Determine the (X, Y) coordinate at the center of the cell enclosing the given text.  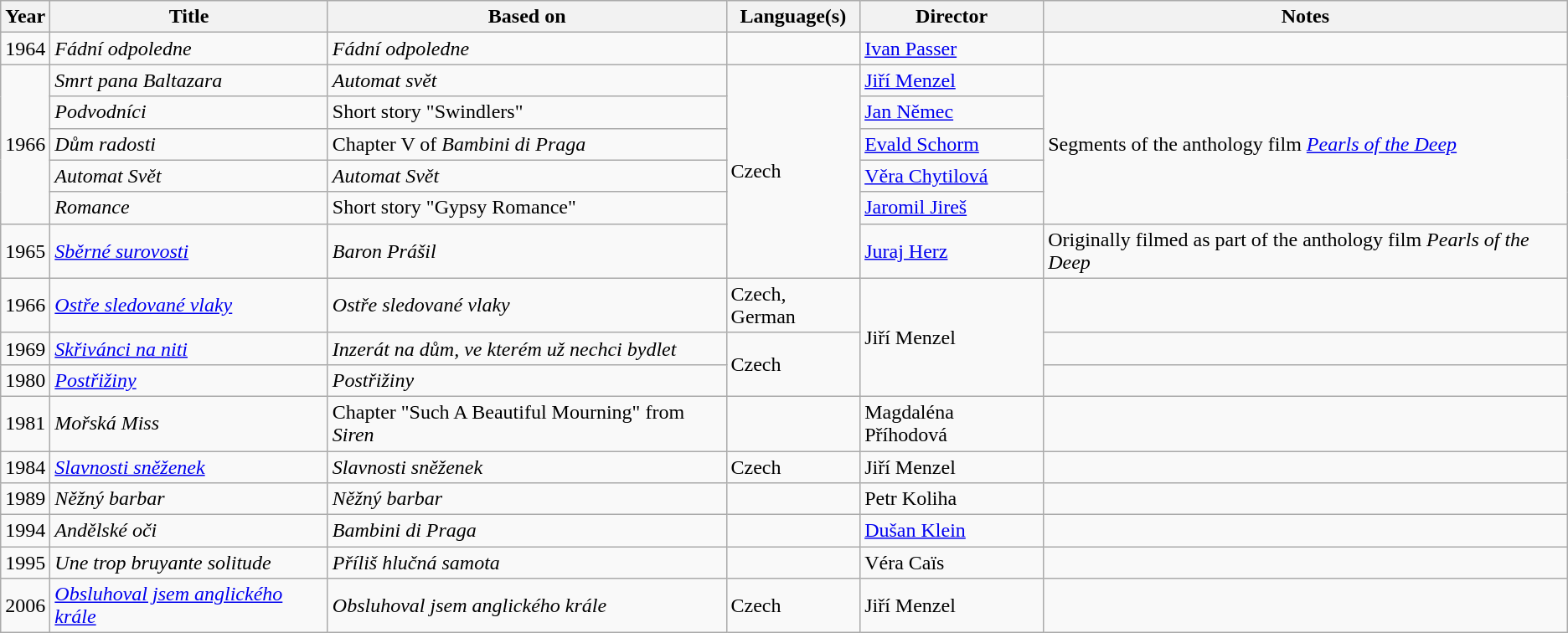
Une trop bruyante solitude (189, 563)
Juraj Herz (952, 251)
Year (25, 17)
Automat svět (527, 80)
1995 (25, 563)
Baron Prášil (527, 251)
Jan Němec (952, 112)
Chapter "Such A Beautiful Mourning" from Siren (527, 424)
Director (952, 17)
Jaromil Jireš (952, 208)
Czech, German (793, 305)
1994 (25, 531)
Bambini di Praga (527, 531)
Inzerát na dům, ve kterém už nechci bydlet (527, 348)
Title (189, 17)
Petr Koliha (952, 499)
Originally filmed as part of the anthology film Pearls of the Deep (1306, 251)
Evald Schorm (952, 144)
Language(s) (793, 17)
1965 (25, 251)
Dům radosti (189, 144)
2006 (25, 606)
Véra Caïs (952, 563)
Based on (527, 17)
Podvodníci (189, 112)
1989 (25, 499)
Romance (189, 208)
1984 (25, 466)
Skřivánci na niti (189, 348)
1980 (25, 380)
Mořská Miss (189, 424)
Věra Chytilová (952, 176)
Dušan Klein (952, 531)
Sběrné surovosti (189, 251)
Andělské oči (189, 531)
Příliš hlučná samota (527, 563)
Magdaléna Příhodová (952, 424)
Ivan Passer (952, 49)
Segments of the anthology film Pearls of the Deep (1306, 144)
1981 (25, 424)
1969 (25, 348)
Chapter V of Bambini di Praga (527, 144)
1964 (25, 49)
Short story "Gypsy Romance" (527, 208)
Smrt pana Baltazara (189, 80)
Short story "Swindlers" (527, 112)
Notes (1306, 17)
